Return [X, Y] of the center of cell containing provided text 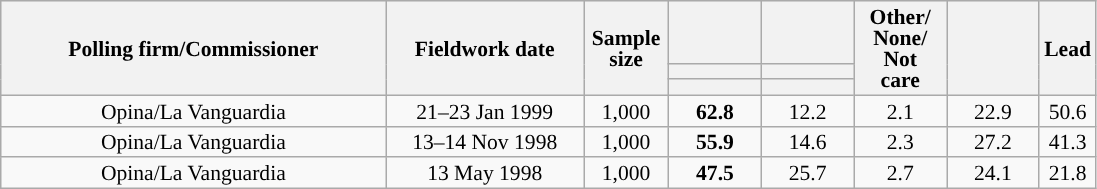
27.2 [992, 142]
Fieldwork date [485, 48]
55.9 [716, 142]
21–23 Jan 1999 [485, 110]
Polling firm/Commissioner [194, 48]
2.3 [900, 142]
14.6 [808, 142]
21.8 [1068, 174]
47.5 [716, 174]
Lead [1068, 48]
41.3 [1068, 142]
Sample size [626, 48]
62.8 [716, 110]
Other/None/Notcare [900, 48]
2.7 [900, 174]
12.2 [808, 110]
13–14 Nov 1998 [485, 142]
25.7 [808, 174]
50.6 [1068, 110]
22.9 [992, 110]
24.1 [992, 174]
2.1 [900, 110]
13 May 1998 [485, 174]
